Scan for the cell matching the given text and deliver its (X, Y) coordinate at center. 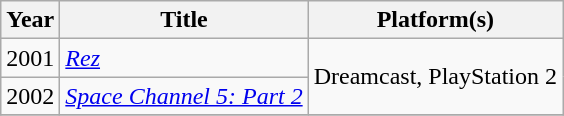
Rez (184, 58)
2001 (30, 58)
2002 (30, 96)
Space Channel 5: Part 2 (184, 96)
Dreamcast, PlayStation 2 (435, 77)
Year (30, 20)
Platform(s) (435, 20)
Title (184, 20)
